From the cell containing the given text, extract its center point as [X, Y] coordinate. 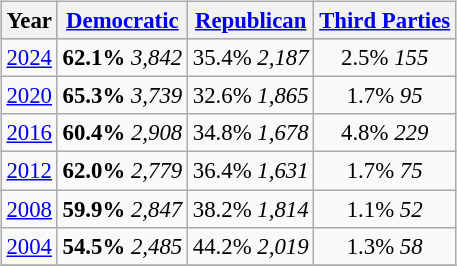
2004 [29, 246]
1.7% 75 [385, 171]
1.1% 52 [385, 209]
60.4% 2,908 [122, 133]
Third Parties [385, 21]
35.4% 2,187 [250, 58]
32.6% 1,865 [250, 96]
2008 [29, 209]
36.4% 1,631 [250, 171]
2.5% 155 [385, 58]
65.3% 3,739 [122, 96]
34.8% 1,678 [250, 133]
Year [29, 21]
2016 [29, 133]
1.7% 95 [385, 96]
54.5% 2,485 [122, 246]
59.9% 2,847 [122, 209]
44.2% 2,019 [250, 246]
2024 [29, 58]
4.8% 229 [385, 133]
62.1% 3,842 [122, 58]
2020 [29, 96]
2012 [29, 171]
38.2% 1,814 [250, 209]
Democratic [122, 21]
62.0% 2,779 [122, 171]
Republican [250, 21]
1.3% 58 [385, 246]
